Search for the cell housing the specified text and yield its (X, Y) center coordinate. 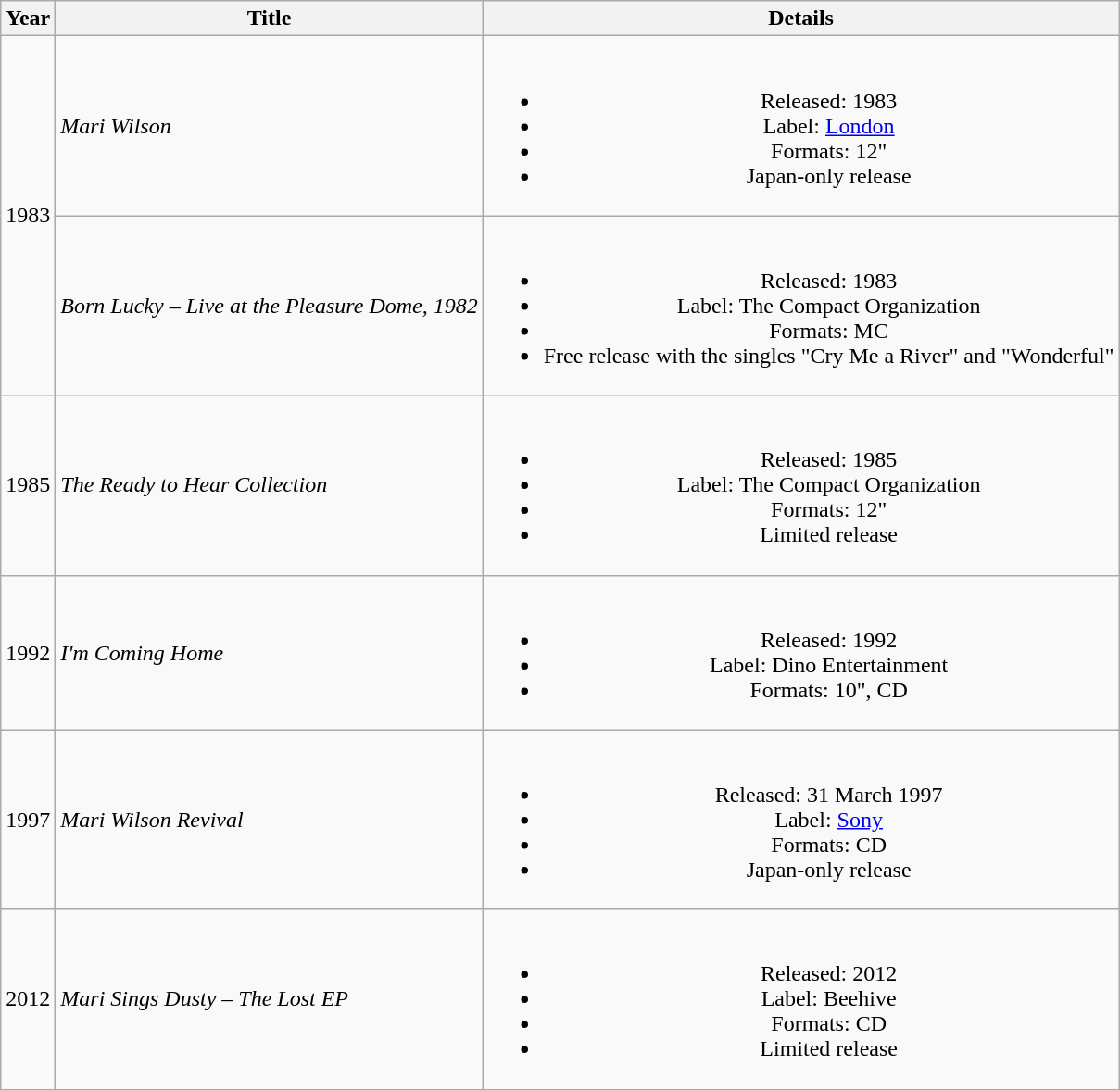
Year (28, 19)
Released: 1985Label: The Compact OrganizationFormats: 12"Limited release (800, 485)
2012 (28, 999)
1997 (28, 820)
Mari Wilson Revival (269, 820)
1985 (28, 485)
Details (800, 19)
Mari Wilson (269, 126)
I'm Coming Home (269, 652)
1983 (28, 216)
The Ready to Hear Collection (269, 485)
Born Lucky – Live at the Pleasure Dome, 1982 (269, 306)
Released: 31 March 1997Label: SonyFormats: CDJapan-only release (800, 820)
1992 (28, 652)
Mari Sings Dusty – The Lost EP (269, 999)
Released: 1983Label: LondonFormats: 12"Japan-only release (800, 126)
Released: 1992Label: Dino EntertainmentFormats: 10", CD (800, 652)
Title (269, 19)
Released: 1983Label: The Compact OrganizationFormats: MCFree release with the singles "Cry Me a River" and "Wonderful" (800, 306)
Released: 2012Label: BeehiveFormats: CDLimited release (800, 999)
